Extract the [x, y] coordinate from the center of the cell holding the provided text.  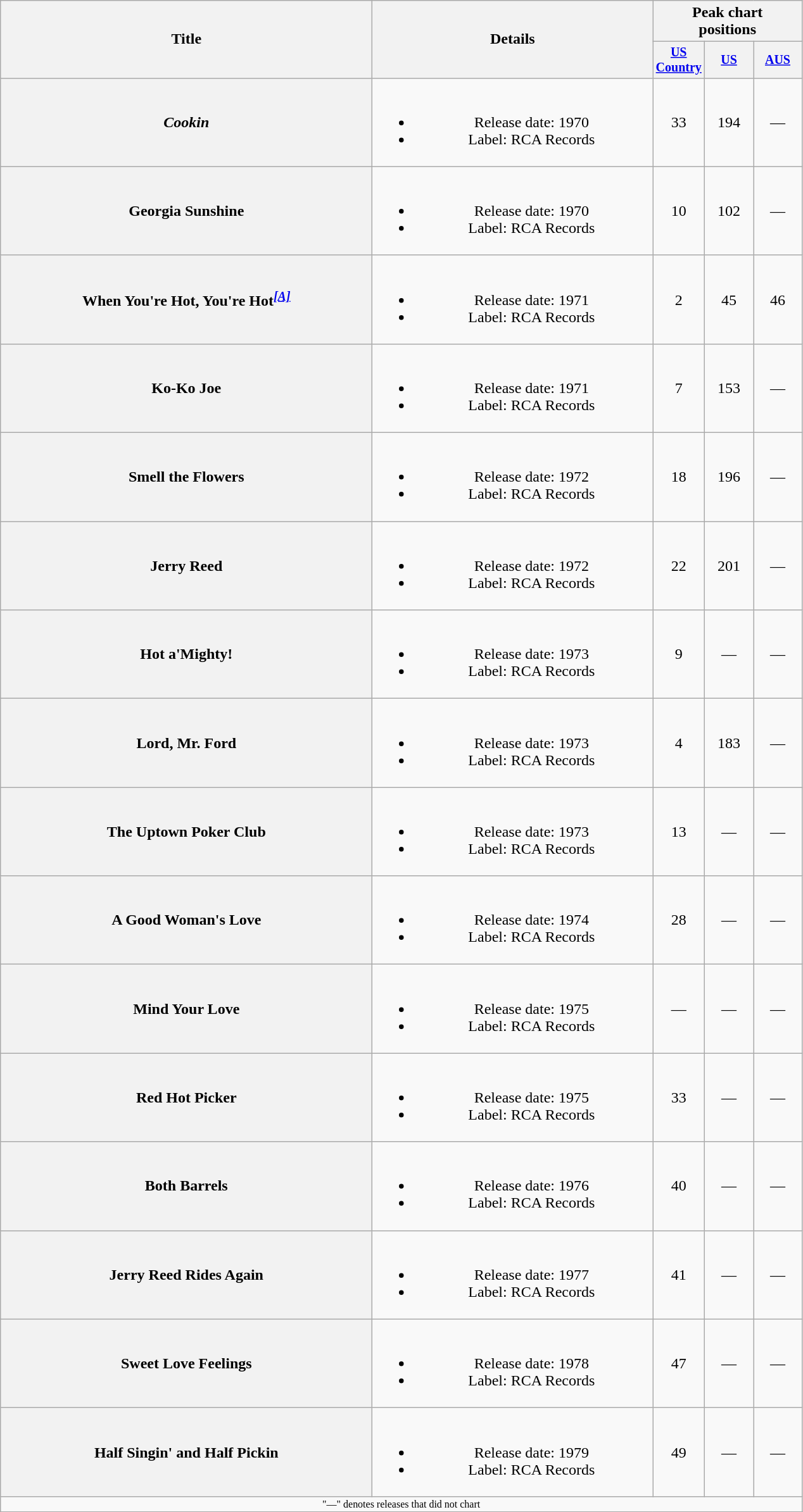
194 [730, 122]
Sweet Love Feelings [186, 1363]
7 [679, 388]
Release date: 1979Label: RCA Records [513, 1452]
183 [730, 743]
2 [679, 299]
196 [730, 477]
Details [513, 39]
US Country [679, 59]
Ko-Ko Joe [186, 388]
Lord, Mr. Ford [186, 743]
When You're Hot, You're Hot[A] [186, 299]
47 [679, 1363]
Release date: 1978Label: RCA Records [513, 1363]
AUS [778, 59]
The Uptown Poker Club [186, 832]
4 [679, 743]
Jerry Reed Rides Again [186, 1275]
A Good Woman's Love [186, 920]
Release date: 1976Label: RCA Records [513, 1186]
28 [679, 920]
49 [679, 1452]
10 [679, 211]
102 [730, 211]
"—" denotes releases that did not chart [401, 1504]
Title [186, 39]
Release date: 1974Label: RCA Records [513, 920]
13 [679, 832]
9 [679, 654]
Mind Your Love [186, 1009]
45 [730, 299]
18 [679, 477]
Both Barrels [186, 1186]
Smell the Flowers [186, 477]
Cookin [186, 122]
22 [679, 566]
46 [778, 299]
Release date: 1977Label: RCA Records [513, 1275]
Half Singin' and Half Pickin [186, 1452]
Georgia Sunshine [186, 211]
40 [679, 1186]
US [730, 59]
153 [730, 388]
Jerry Reed [186, 566]
201 [730, 566]
41 [679, 1275]
Peak chartpositions [728, 22]
Red Hot Picker [186, 1097]
Hot a'Mighty! [186, 654]
